Search for the cell housing the specified text and yield its [X, Y] center coordinate. 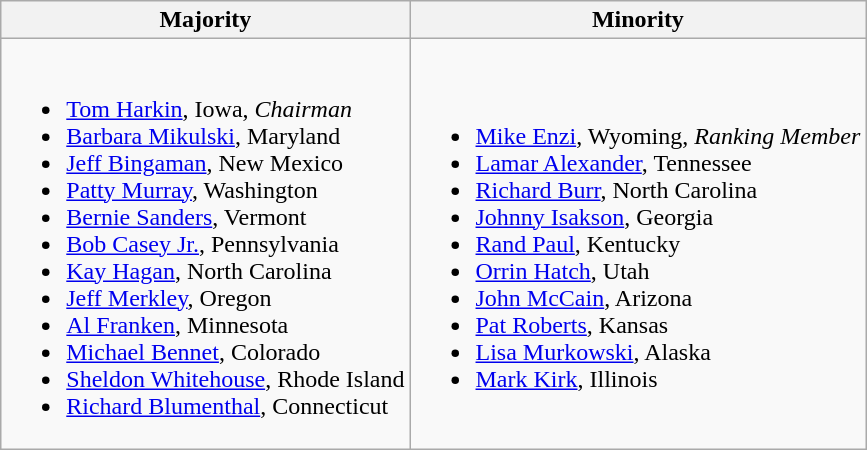
Majority [206, 20]
Minority [638, 20]
